Search for the cell housing the specified text and yield its (X, Y) center coordinate. 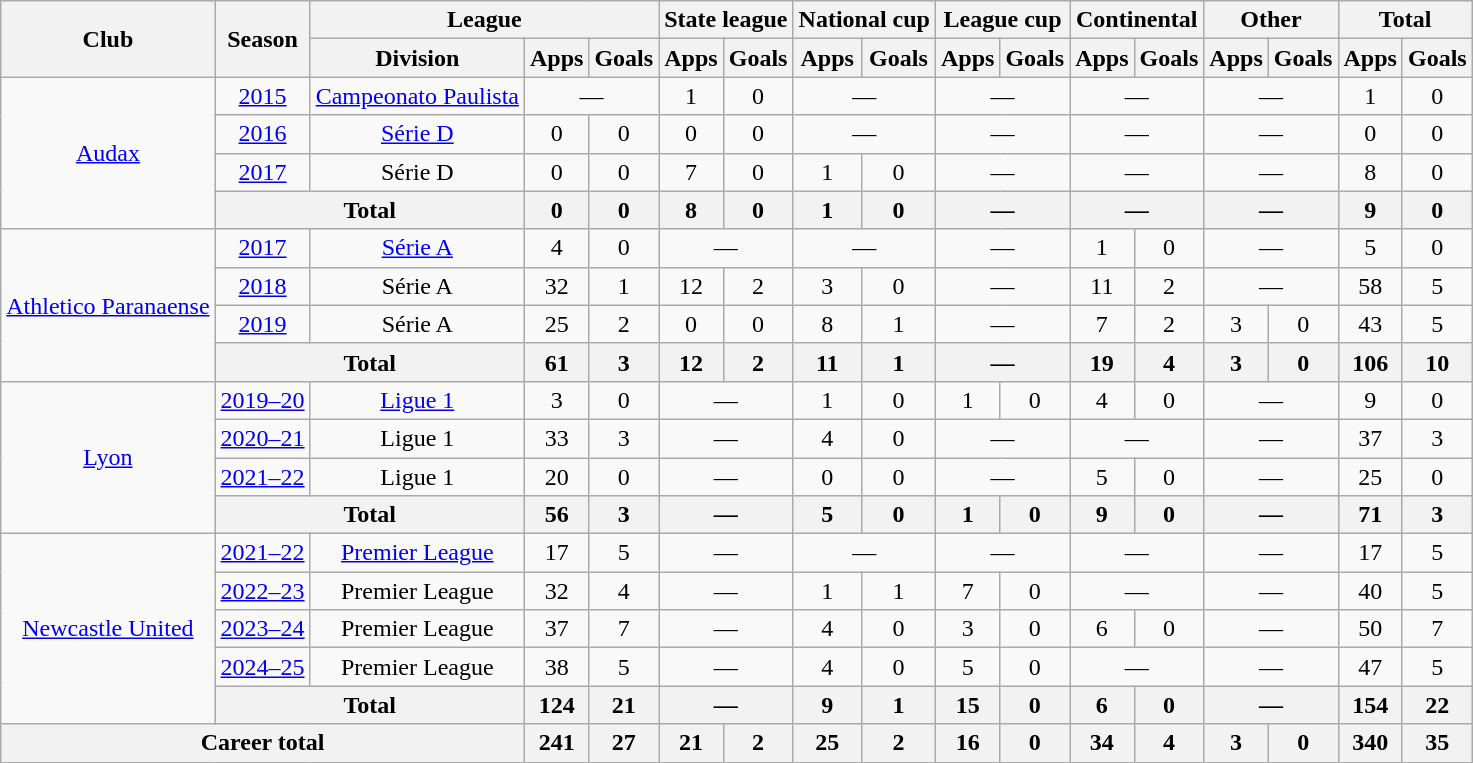
2019–20 (262, 400)
20 (556, 477)
National cup (864, 20)
154 (1370, 705)
2019 (262, 324)
Continental (1137, 20)
22 (1437, 705)
34 (1102, 743)
2016 (262, 134)
124 (556, 705)
43 (1370, 324)
2024–25 (262, 667)
Club (108, 39)
State league (726, 20)
71 (1370, 515)
Other (1271, 20)
Campeonato Paulista (417, 96)
Season (262, 39)
19 (1102, 362)
Career total (263, 743)
50 (1370, 629)
340 (1370, 743)
56 (556, 515)
61 (556, 362)
40 (1370, 591)
2022–23 (262, 591)
35 (1437, 743)
2015 (262, 96)
47 (1370, 667)
Division (417, 58)
2023–24 (262, 629)
38 (556, 667)
League (484, 20)
Lyon (108, 457)
2020–21 (262, 438)
27 (624, 743)
2018 (262, 286)
16 (967, 743)
League cup (1002, 20)
33 (556, 438)
Athletico Paranaense (108, 305)
106 (1370, 362)
58 (1370, 286)
10 (1437, 362)
15 (967, 705)
241 (556, 743)
Newcastle United (108, 629)
Audax (108, 153)
